Identify which cell holds the provided text, then report its (X, Y) central coordinate. 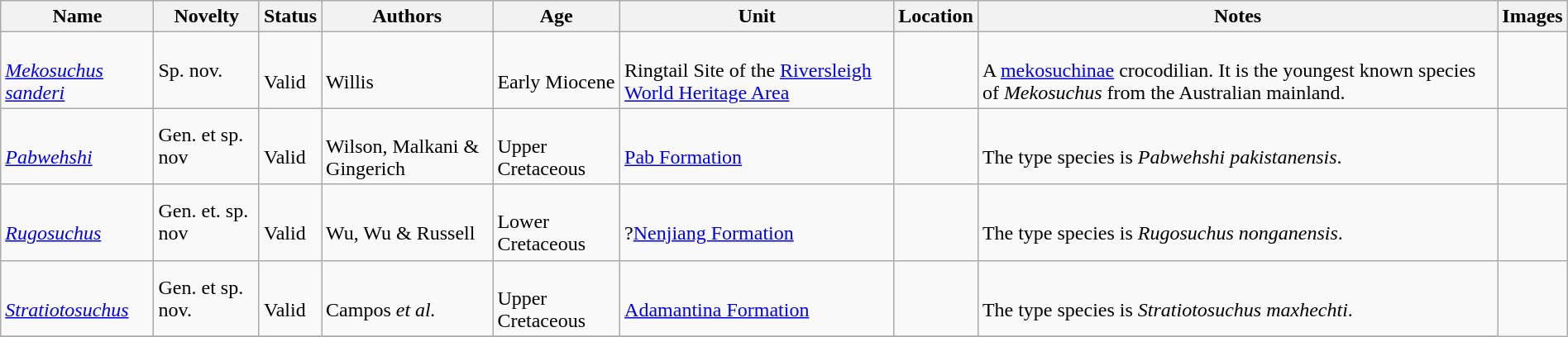
Willis (407, 70)
Stratiotosuchus (78, 298)
Pabwehshi (78, 146)
Gen. et sp. nov. (207, 298)
Rugosuchus (78, 222)
Unit (758, 17)
?Nenjiang Formation (758, 222)
Age (557, 17)
Notes (1237, 17)
Wilson, Malkani & Gingerich (407, 146)
Status (289, 17)
Gen. et. sp. nov (207, 222)
Early Miocene (557, 70)
Wu, Wu & Russell (407, 222)
Mekosuchus sanderi (78, 70)
Pab Formation (758, 146)
Adamantina Formation (758, 298)
Lower Cretaceous (557, 222)
A mekosuchinae crocodilian. It is the youngest known species of Mekosuchus from the Australian mainland. (1237, 70)
The type species is Rugosuchus nonganensis. (1237, 222)
Authors (407, 17)
Sp. nov. (207, 70)
Novelty (207, 17)
Name (78, 17)
The type species is Pabwehshi pakistanensis. (1237, 146)
Location (936, 17)
Campos et al. (407, 298)
The type species is Stratiotosuchus maxhechti. (1237, 298)
Images (1532, 17)
Gen. et sp. nov (207, 146)
Ringtail Site of the Riversleigh World Heritage Area (758, 70)
